Pinpoint the cell where the given text exists, returning its [x, y] midpoint coordinate. 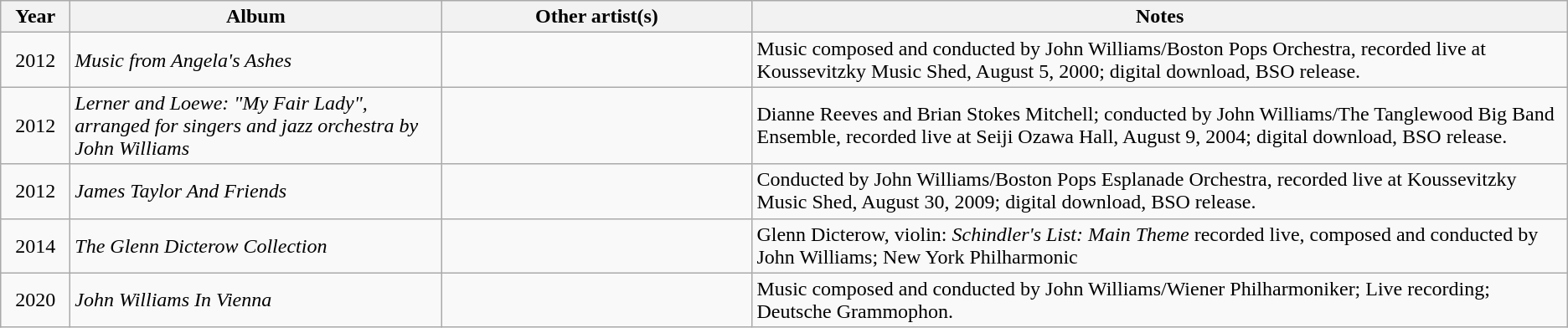
Music from Angela's Ashes [256, 60]
Lerner and Loewe: "My Fair Lady", arranged for singers and jazz orchestra by John Williams [256, 126]
John Williams In Vienna [256, 300]
Notes [1159, 17]
Other artist(s) [596, 17]
2020 [35, 300]
Album [256, 17]
James Taylor And Friends [256, 191]
2014 [35, 246]
Music composed and conducted by John Williams/Wiener Philharmoniker; Live recording; Deutsche Grammophon. [1159, 300]
The Glenn Dicterow Collection [256, 246]
Year [35, 17]
Conducted by John Williams/Boston Pops Esplanade Orchestra, recorded live at Koussevitzky Music Shed, August 30, 2009; digital download, BSO release. [1159, 191]
Glenn Dicterow, violin: Schindler's List: Main Theme recorded live, composed and conducted by John Williams; New York Philharmonic [1159, 246]
